Pinpoint the cell where the given text exists, returning its (X, Y) midpoint coordinate. 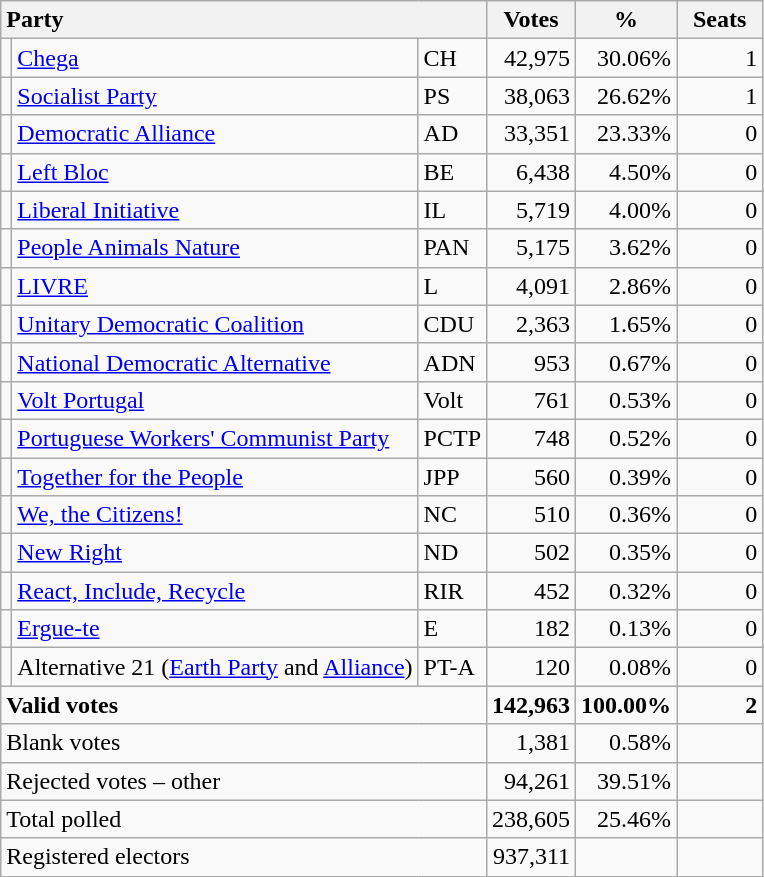
2,363 (532, 324)
PAN (452, 248)
IL (452, 210)
Volt Portugal (215, 400)
5,719 (532, 210)
23.33% (626, 134)
Socialist Party (215, 96)
42,975 (532, 58)
6,438 (532, 172)
Valid votes (244, 705)
Party (244, 20)
0.35% (626, 553)
RIR (452, 591)
3.62% (626, 248)
NC (452, 515)
% (626, 20)
L (452, 286)
26.62% (626, 96)
AD (452, 134)
Volt (452, 400)
Seats (720, 20)
React, Include, Recycle (215, 591)
182 (532, 629)
BE (452, 172)
25.46% (626, 819)
People Animals Nature (215, 248)
937,311 (532, 857)
560 (532, 477)
Together for the People (215, 477)
ADN (452, 362)
94,261 (532, 781)
Democratic Alliance (215, 134)
748 (532, 438)
CH (452, 58)
452 (532, 591)
CDU (452, 324)
New Right (215, 553)
PS (452, 96)
38,063 (532, 96)
Total polled (244, 819)
PT-A (452, 667)
JPP (452, 477)
39.51% (626, 781)
4,091 (532, 286)
953 (532, 362)
5,175 (532, 248)
502 (532, 553)
0.67% (626, 362)
100.00% (626, 705)
0.58% (626, 743)
Portuguese Workers' Communist Party (215, 438)
2.86% (626, 286)
4.50% (626, 172)
We, the Citizens! (215, 515)
30.06% (626, 58)
Blank votes (244, 743)
0.08% (626, 667)
0.53% (626, 400)
Liberal Initiative (215, 210)
Votes (532, 20)
120 (532, 667)
142,963 (532, 705)
1,381 (532, 743)
LIVRE (215, 286)
National Democratic Alternative (215, 362)
Left Bloc (215, 172)
0.32% (626, 591)
761 (532, 400)
ND (452, 553)
510 (532, 515)
33,351 (532, 134)
0.52% (626, 438)
E (452, 629)
0.39% (626, 477)
1.65% (626, 324)
PCTP (452, 438)
2 (720, 705)
Registered electors (244, 857)
Unitary Democratic Coalition (215, 324)
0.13% (626, 629)
Chega (215, 58)
Alternative 21 (Earth Party and Alliance) (215, 667)
Ergue-te (215, 629)
Rejected votes – other (244, 781)
238,605 (532, 819)
4.00% (626, 210)
0.36% (626, 515)
